From the cell containing the given text, extract its center point as [x, y] coordinate. 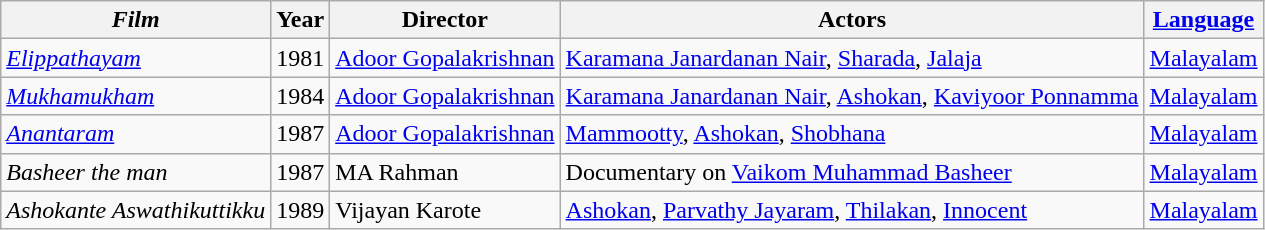
Year [300, 20]
Karamana Janardanan Nair, Ashokan, Kaviyoor Ponnamma [852, 96]
Vijayan Karote [445, 210]
Actors [852, 20]
Basheer the man [136, 172]
Elippathayam [136, 58]
1981 [300, 58]
MA Rahman [445, 172]
Anantaram [136, 134]
Karamana Janardanan Nair, Sharada, Jalaja [852, 58]
Documentary on Vaikom Muhammad Basheer [852, 172]
1984 [300, 96]
Ashokante Aswathikuttikku [136, 210]
Language [1204, 20]
Film [136, 20]
Mammootty, Ashokan, Shobhana [852, 134]
Ashokan, Parvathy Jayaram, Thilakan, Innocent [852, 210]
1989 [300, 210]
Mukhamukham [136, 96]
Director [445, 20]
